Capture the cell that displays the provided text and extract its [X, Y] central coordinate. 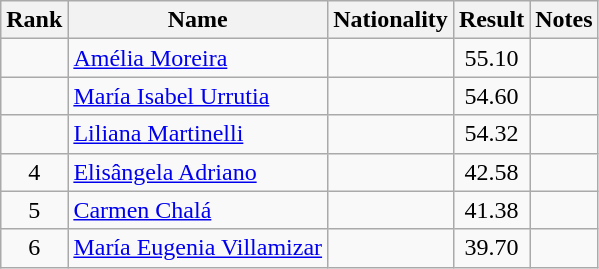
Nationality [391, 20]
54.60 [491, 96]
Notes [564, 20]
39.70 [491, 248]
Name [198, 20]
41.38 [491, 210]
María Eugenia Villamizar [198, 248]
5 [34, 210]
Carmen Chalá [198, 210]
Elisângela Adriano [198, 172]
Result [491, 20]
Liliana Martinelli [198, 134]
4 [34, 172]
6 [34, 248]
54.32 [491, 134]
Rank [34, 20]
55.10 [491, 58]
María Isabel Urrutia [198, 96]
42.58 [491, 172]
Amélia Moreira [198, 58]
